Capture the cell that displays the provided text and extract its [x, y] central coordinate. 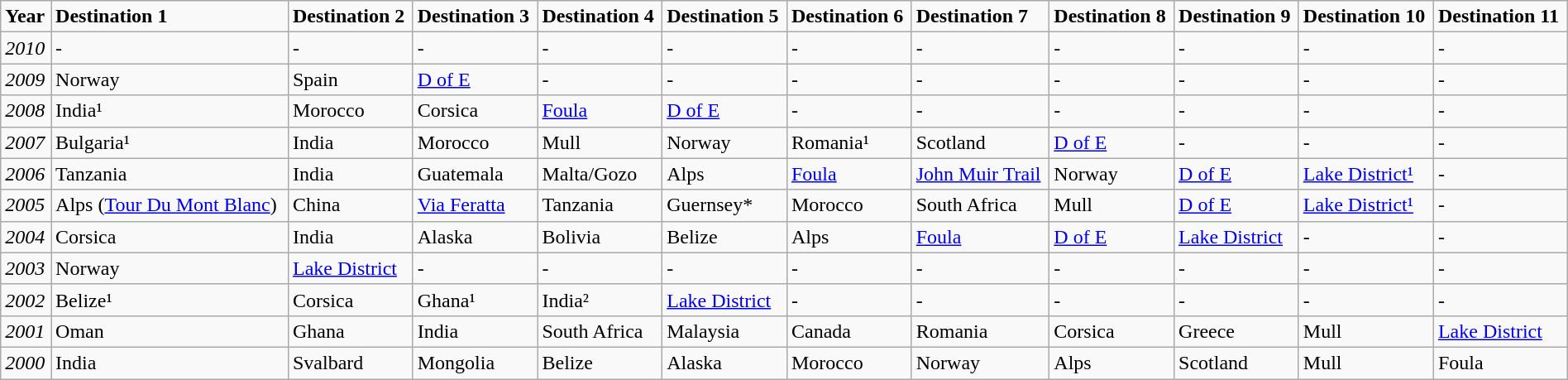
Destination 10 [1366, 17]
2004 [26, 237]
2001 [26, 331]
John Muir Trail [981, 174]
2000 [26, 363]
Malta/Gozo [600, 174]
2003 [26, 268]
Destination 11 [1500, 17]
2005 [26, 205]
2008 [26, 111]
Romania [981, 331]
Destination 8 [1111, 17]
China [351, 205]
2006 [26, 174]
Svalbard [351, 363]
India² [600, 300]
2010 [26, 48]
Oman [170, 331]
Destination 4 [600, 17]
Romania¹ [849, 142]
Belize¹ [170, 300]
Via Feratta [475, 205]
2007 [26, 142]
Malaysia [724, 331]
Destination 2 [351, 17]
Destination 9 [1237, 17]
Destination 6 [849, 17]
Alps (Tour Du Mont Blanc) [170, 205]
2002 [26, 300]
Guatemala [475, 174]
Bolivia [600, 237]
Ghana¹ [475, 300]
Spain [351, 79]
Bulgaria¹ [170, 142]
2009 [26, 79]
Canada [849, 331]
Destination 1 [170, 17]
Destination 7 [981, 17]
Mongolia [475, 363]
India¹ [170, 111]
Destination 5 [724, 17]
Destination 3 [475, 17]
Year [26, 17]
Greece [1237, 331]
Guernsey* [724, 205]
Ghana [351, 331]
